Return [X, Y] of the center of cell containing provided text 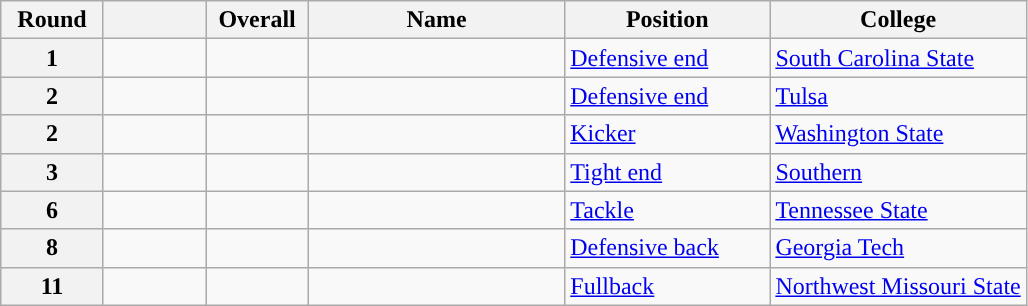
11 [52, 286]
1 [52, 58]
Tulsa [898, 96]
Round [52, 20]
Northwest Missouri State [898, 286]
3 [52, 172]
Southern [898, 172]
College [898, 20]
Georgia Tech [898, 248]
8 [52, 248]
Tackle [668, 210]
Name [436, 20]
Overall [258, 20]
Tight end [668, 172]
South Carolina State [898, 58]
Fullback [668, 286]
Washington State [898, 134]
Tennessee State [898, 210]
Kicker [668, 134]
Defensive back [668, 248]
Position [668, 20]
6 [52, 210]
